Return [X, Y] of the center of cell containing provided text 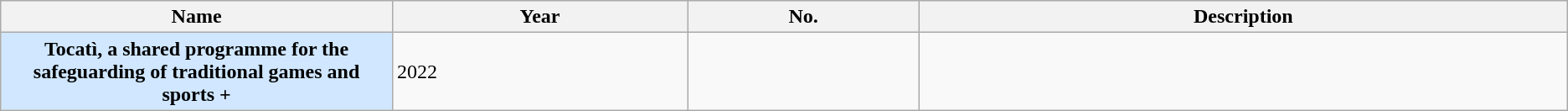
Name [197, 17]
Description [1243, 17]
No. [804, 17]
2022 [539, 71]
Year [539, 17]
Tocatì, a shared programme for the safeguarding of traditional games and sports + [197, 71]
